Locate the cell with the specified text and output its [X, Y] center coordinate. 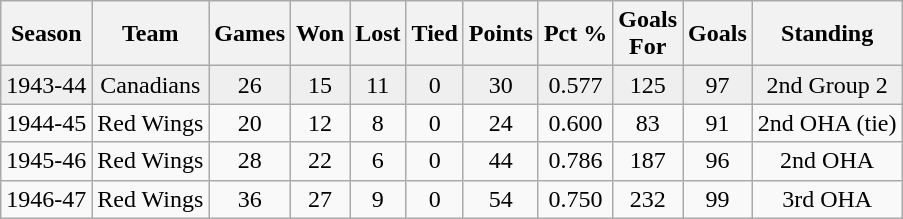
8 [378, 123]
27 [320, 199]
99 [718, 199]
1946-47 [46, 199]
1945-46 [46, 161]
Pct % [575, 34]
GoalsFor [648, 34]
91 [718, 123]
Games [250, 34]
2nd OHA [827, 161]
20 [250, 123]
15 [320, 85]
Season [46, 34]
Standing [827, 34]
Team [150, 34]
0.750 [575, 199]
2nd OHA (tie) [827, 123]
1943-44 [46, 85]
36 [250, 199]
0.577 [575, 85]
6 [378, 161]
30 [500, 85]
83 [648, 123]
1944-45 [46, 123]
232 [648, 199]
125 [648, 85]
2nd Group 2 [827, 85]
3rd OHA [827, 199]
187 [648, 161]
Points [500, 34]
Won [320, 34]
0.600 [575, 123]
22 [320, 161]
54 [500, 199]
96 [718, 161]
9 [378, 199]
26 [250, 85]
Lost [378, 34]
28 [250, 161]
Canadians [150, 85]
0.786 [575, 161]
97 [718, 85]
Tied [434, 34]
11 [378, 85]
44 [500, 161]
24 [500, 123]
Goals [718, 34]
12 [320, 123]
